Provide the (X, Y) coordinate of the cell's center where the given text is located.  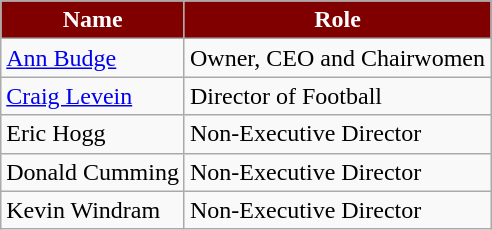
Eric Hogg (93, 134)
Ann Budge (93, 58)
Director of Football (337, 96)
Kevin Windram (93, 210)
Role (337, 20)
Owner, CEO and Chairwomen (337, 58)
Craig Levein (93, 96)
Name (93, 20)
Donald Cumming (93, 172)
